Locate the cell with the specified text and output its (x, y) center coordinate. 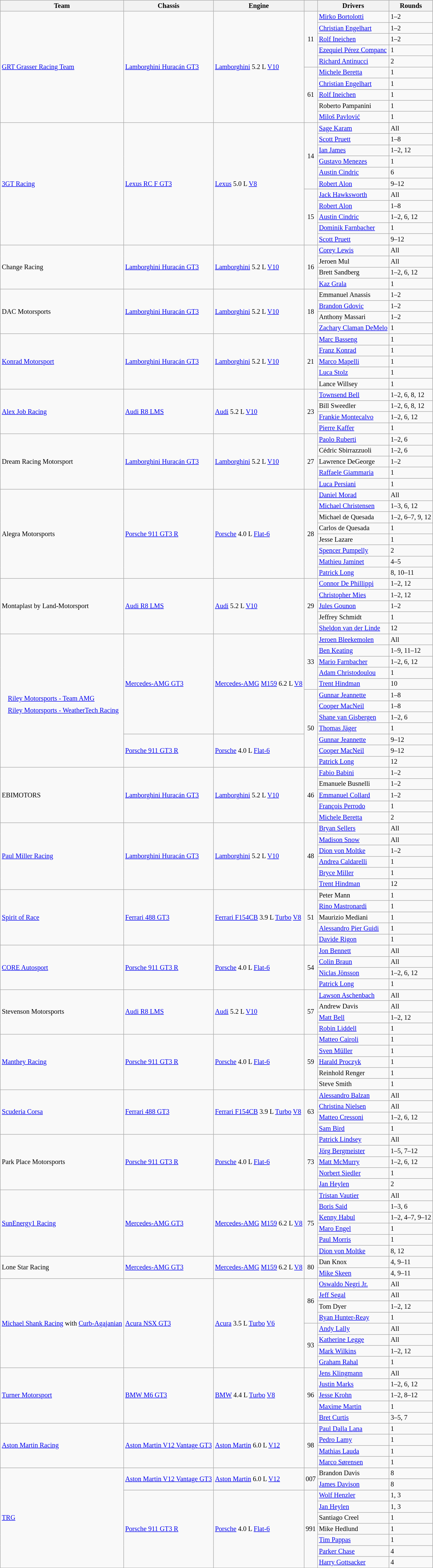
Katherine Legge (353, 1340)
Rounds (411, 6)
Tim Pappas (353, 1540)
Colin Braun (353, 962)
Norbert Siedler (353, 1173)
Andy Lally (353, 1329)
Cédric Sbirrazzuoli (353, 451)
Harald Proczyk (353, 1062)
3–5, 7 (411, 1418)
Niclas Jönsson (353, 973)
Riley Motorsports - WeatherTech Racing (63, 710)
29 (311, 606)
Anthony Massari (353, 317)
Sheldon van der Linde (353, 628)
Bill Sweedler (353, 406)
Alessandro Pier Guidi (353, 929)
Madison Snow (353, 840)
Pedro Lamy (353, 1440)
François Perrodo (353, 806)
Jeff Segal (353, 1295)
Montaplast by Land-Motorsport (62, 606)
CORE Autosport (62, 967)
Townsend Bell (353, 395)
Lexus RC F GT3 (169, 184)
James Davison (353, 1484)
1–5, 7–12 (411, 1151)
18 (311, 311)
Marco Sørensen (353, 1462)
Andrew Davis (353, 1006)
Spirit of Race (62, 917)
Jeroen Mul (353, 261)
86 (311, 1301)
Riley Motorsports - Team AMG Riley Motorsports - WeatherTech Racing (62, 701)
Dominik Farnbacher (353, 228)
57 (311, 1012)
Turner Motorsport (62, 1395)
Adam Christodoulou (353, 673)
Jesse Krohn (353, 1395)
Graham Rahal (353, 1362)
007 (311, 1478)
Lance Willsey (353, 384)
Dan Knox (353, 1262)
Bryan Sellers (353, 828)
Luca Stolz (353, 373)
Rino Mastronardi (353, 906)
Mathieu Jaminet (353, 562)
Brandon Gdovic (353, 306)
Ryan Hunter-Reay (353, 1318)
Wolf Henzler (353, 1495)
Paolo Ruberti (353, 439)
Maro Engel (353, 1229)
Brandon Davis (353, 1473)
Marco Mapelli (353, 361)
Spencer Pumpelly (353, 551)
Tom Dyer (353, 1306)
EBIMOTORS (62, 795)
Ian James (353, 150)
51 (311, 917)
Richard Antinucci (353, 61)
Bryce Miller (353, 873)
Riley Motorsports - Team AMG (63, 699)
16 (311, 267)
61 (311, 94)
33 (311, 662)
Acura 3.5 L Turbo V6 (259, 1323)
Marc Basseng (353, 339)
DAC Motorsports (62, 311)
1–2, 8–12 (411, 1395)
Patrick Lindsey (353, 1140)
Justin Marks (353, 1384)
Alegra Motorsports (62, 534)
GRT Grasser Racing Team (62, 67)
Steve Smith (353, 1084)
Shane van Gisbergen (353, 717)
93 (311, 1345)
Mike Skeen (353, 1273)
Franz Konrad (353, 350)
Maxime Martin (353, 1406)
48 (311, 856)
Alessandro Balzan (353, 1095)
Stevenson Motorsports (62, 1012)
23 (311, 412)
991 (311, 1529)
Mark Wilkins (353, 1351)
63 (311, 1112)
8, 12 (411, 1251)
Paul Morris (353, 1240)
BMW 4.4 L Turbo V8 (259, 1395)
54 (311, 967)
Jens Klingmann (353, 1373)
4–5 (411, 562)
Luca Persiani (353, 484)
Mathias Lauda (353, 1451)
Michael Shank Racing with Curb-Agajanian (62, 1323)
80 (311, 1268)
Kaz Grala (353, 284)
Change Racing (62, 267)
Jörg Bergmeister (353, 1151)
Michael Christensen (353, 506)
Acura NSX GT3 (169, 1323)
Engine (259, 6)
Reinhold Renger (353, 1073)
Emmanuel Collard (353, 795)
Andrea Caldarelli (353, 862)
Miloš Pavlović (353, 117)
Jules Gounon (353, 606)
BMW M6 GT3 (169, 1395)
Drivers (353, 6)
1–3, 6 (411, 1206)
Michael de Quesada (353, 517)
Christopher Mies (353, 595)
Daniel Morad (353, 495)
Alex Job Racing (62, 412)
Jack Hawksworth (353, 195)
50 (311, 728)
Oswaldo Negri Jr. (353, 1284)
TRG (62, 1517)
Dream Racing Motorsport (62, 461)
28 (311, 534)
Matt Bell (353, 1017)
Gustavo Menezes (353, 162)
Fabio Babini (353, 773)
Lawson Aschenbach (353, 995)
Jeroen Bleekemolen (353, 639)
Aston Martin Racing (62, 1445)
Frankie Montecalvo (353, 417)
Christina Nielsen (353, 1106)
27 (311, 461)
Parker Chase (353, 1551)
Maurizio Mediani (353, 917)
Paul Miller Racing (62, 856)
11 (311, 39)
Pierre Kaffer (353, 428)
Lone Star Racing (62, 1268)
1–2, 6–7, 9, 12 (411, 517)
59 (311, 1062)
Thomas Jäger (353, 728)
Scuderia Corsa (62, 1112)
1–2, 4–7, 9–12 (411, 1218)
Matt McMurry (353, 1162)
Peter Mann (353, 895)
Emmanuel Anassis (353, 295)
Mike Hedlund (353, 1529)
10 (411, 684)
46 (311, 795)
Sven Müller (353, 1051)
Santiago Creel (353, 1518)
Carlos de Quesada (353, 528)
98 (311, 1445)
Sam Bird (353, 1129)
1–3, 6, 12 (411, 506)
Davide Rigon (353, 939)
Roberto Pampanini (353, 106)
Team (62, 6)
Corey Lewis (353, 250)
14 (311, 156)
Tristan Vautier (353, 1195)
96 (311, 1395)
Raffaele Giammaria (353, 473)
Manthey Racing (62, 1062)
8, 10–11 (411, 573)
Mario Farnbacher (353, 662)
Connor De Phillippi (353, 584)
Sage Karam (353, 128)
Park Place Motorsports (62, 1162)
Jeffrey Schmidt (353, 617)
Matteo Cairoli (353, 1039)
Matteo Cressoni (353, 1117)
Harry Gottsacker (353, 1562)
Ben Keating (353, 650)
Chassis (169, 6)
1–9, 11–12 (411, 650)
Paul Dalla Lana (353, 1429)
Emanuele Busnelli (353, 784)
15 (311, 217)
Brett Sandberg (353, 273)
Lexus 5.0 L V8 (259, 184)
Boris Said (353, 1206)
75 (311, 1223)
Robin Liddell (353, 1029)
21 (311, 361)
Lawrence DeGeorge (353, 461)
SunEnergy1 Racing (62, 1223)
Zachary Claman DeMelo (353, 328)
Jesse Lazare (353, 539)
6 (411, 172)
Ezequiel Pérez Companc (353, 50)
Konrad Motorsport (62, 361)
Jon Bennett (353, 951)
3GT Racing (62, 184)
Mirko Bortolotti (353, 17)
Kenny Habul (353, 1218)
Bret Curtis (353, 1418)
73 (311, 1162)
